Detect which cell encompasses the target text, then output its (x, y) center coordinate. 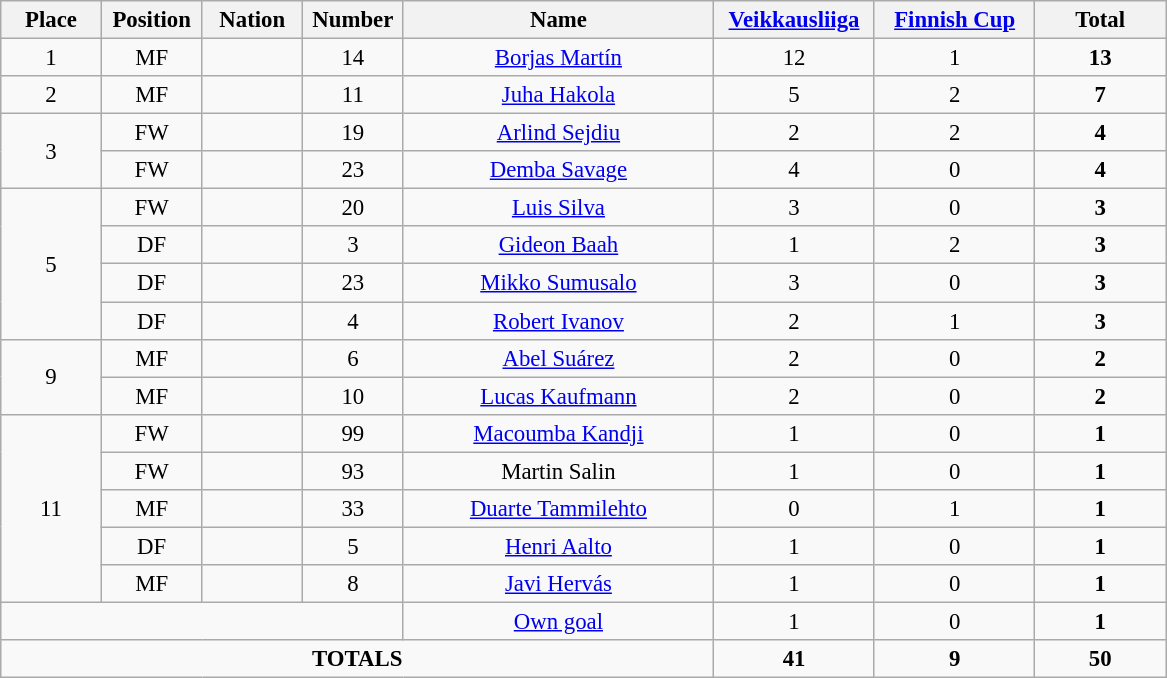
Number (354, 20)
Nation (252, 20)
Macoumba Kandji (558, 433)
20 (354, 208)
Veikkausliiga (794, 20)
Finnish Cup (954, 20)
19 (354, 133)
10 (354, 396)
6 (354, 358)
Robert Ivanov (558, 321)
8 (354, 584)
Mikko Sumusalo (558, 283)
Duarte Tammilehto (558, 509)
Martin Salin (558, 471)
Javi Hervás (558, 584)
33 (354, 509)
Position (152, 20)
99 (354, 433)
Juha Hakola (558, 95)
Name (558, 20)
Place (52, 20)
7 (1100, 95)
Henri Aalto (558, 546)
14 (354, 58)
41 (794, 659)
Demba Savage (558, 170)
Abel Suárez (558, 358)
Arlind Sejdiu (558, 133)
93 (354, 471)
12 (794, 58)
50 (1100, 659)
Total (1100, 20)
Luis Silva (558, 208)
Borjas Martín (558, 58)
Gideon Baah (558, 245)
TOTALS (358, 659)
13 (1100, 58)
Lucas Kaufmann (558, 396)
Own goal (558, 621)
